Output the (x, y) coordinate of the center of the cell containing the given text.  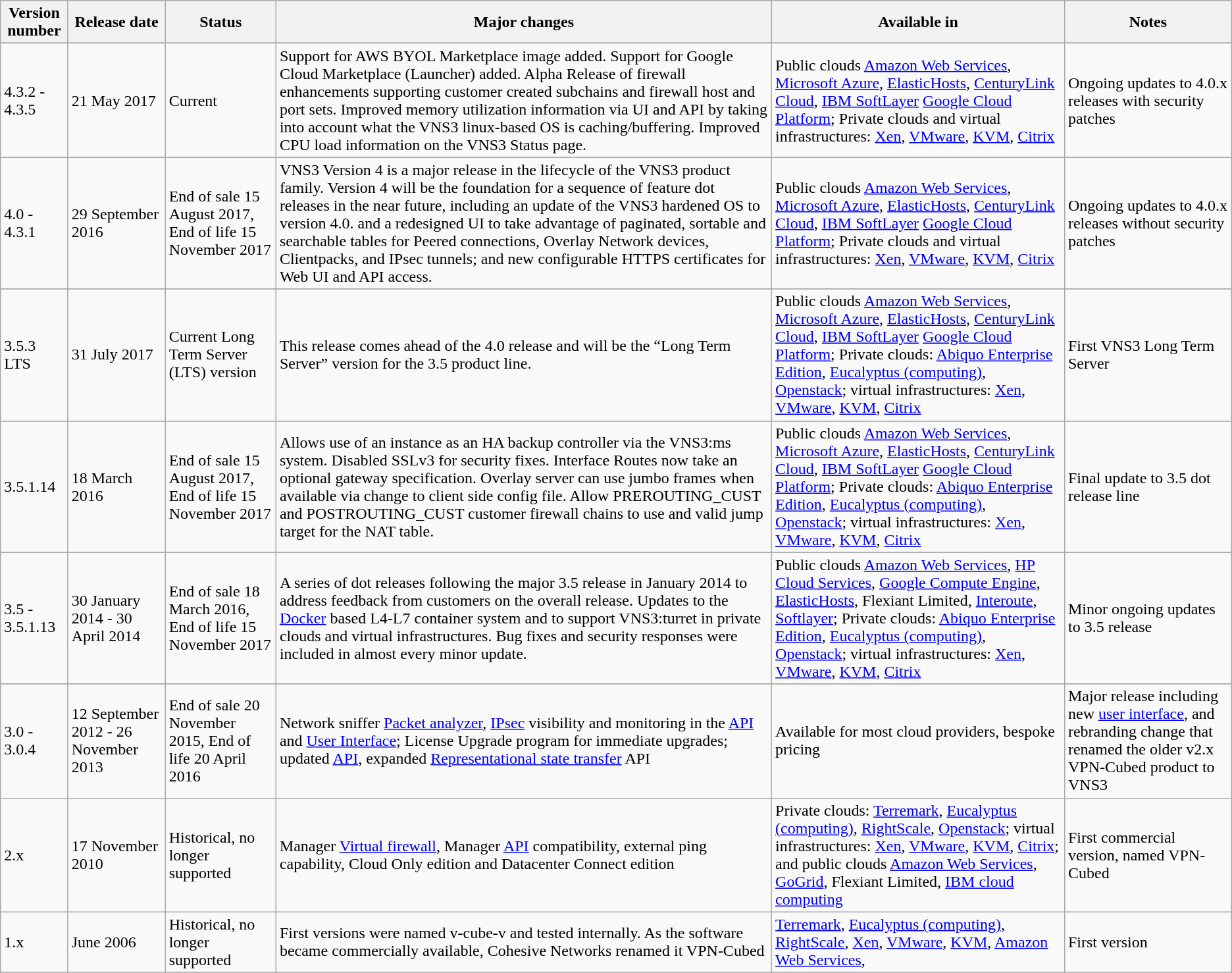
Status (220, 22)
Current Long Term Server (LTS) version (220, 355)
Final update to 3.5 dot release line (1148, 486)
First versions were named v-cube-v and tested internally. As the software became commercially available, Cohesive Networks renamed it VPN-Cubed (524, 942)
Release date (116, 22)
Minor ongoing updates to 3.5 release (1148, 618)
21 May 2017 (116, 100)
Notes (1148, 22)
Ongoing updates to 4.0.x releases with security patches (1148, 100)
Version number (34, 22)
Ongoing updates to 4.0.x releases without security patches (1148, 223)
Available in (919, 22)
First VNS3 Long Term Server (1148, 355)
3.5.1.14 (34, 486)
12 September 2012 - 26 November 2013 (116, 741)
June 2006 (116, 942)
2.x (34, 855)
1.x (34, 942)
Available for most cloud providers, bespoke pricing (919, 741)
End of sale 20 November 2015, End of life 20 April 2016 (220, 741)
3.5.3 LTS (34, 355)
3.5 - 3.5.1.13 (34, 618)
End of sale 18 March 2016, End of life 15 November 2017 (220, 618)
18 March 2016 (116, 486)
Current (220, 100)
4.3.2 - 4.3.5 (34, 100)
31 July 2017 (116, 355)
Terremark, Eucalyptus (computing), RightScale, Xen, VMware, KVM, Amazon Web Services, (919, 942)
Manager Virtual firewall, Manager API compatibility, external ping capability, Cloud Only edition and Datacenter Connect edition (524, 855)
4.0 - 4.3.1 (34, 223)
Major release including new user interface, and rebranding change that renamed the older v2.x VPN-Cubed product to VNS3 (1148, 741)
30 January 2014 - 30 April 2014 (116, 618)
This release comes ahead of the 4.0 release and will be the “Long Term Server” version for the 3.5 product line. (524, 355)
17 November 2010 (116, 855)
First version (1148, 942)
29 September 2016 (116, 223)
First commercial version, named VPN-Cubed (1148, 855)
Major changes (524, 22)
3.0 - 3.0.4 (34, 741)
